Determine the (X, Y) coordinate at the center of the cell enclosing the given text.  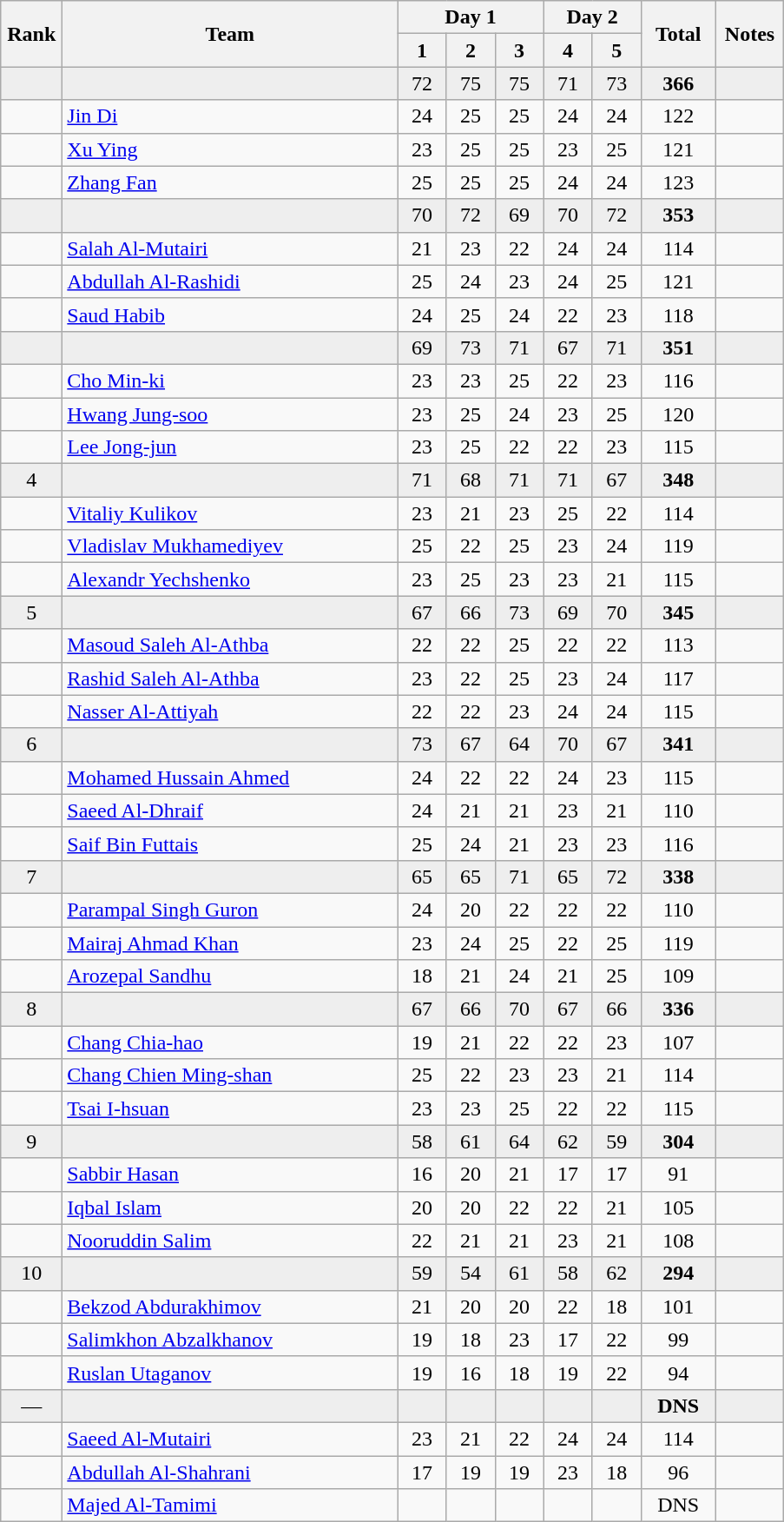
101 (678, 1307)
Alexandr Yechshenko (230, 579)
3 (519, 50)
Masoud Saleh Al-Athba (230, 645)
Day 1 (471, 17)
123 (678, 182)
118 (678, 314)
Chang Chia-hao (230, 1042)
Ruslan Utaganov (230, 1373)
Zhang Fan (230, 182)
366 (678, 83)
Nasser Al-Attiyah (230, 711)
Majed Al-Tamimi (230, 1505)
Saud Habib (230, 314)
Tsai I-hsuan (230, 1108)
9 (31, 1141)
Hwang Jung-soo (230, 414)
8 (31, 1009)
Nooruddin Salim (230, 1241)
Salimkhon Abzalkhanov (230, 1340)
Iqbal Islam (230, 1208)
117 (678, 678)
91 (678, 1175)
Abdullah Al-Rashidi (230, 281)
304 (678, 1141)
Mairaj Ahmad Khan (230, 943)
Arozepal Sandhu (230, 976)
— (31, 1406)
Salah Al-Mutairi (230, 248)
348 (678, 480)
Saeed Al-Mutairi (230, 1439)
Cho Min-ki (230, 380)
Vladislav Mukhamediyev (230, 546)
7 (31, 877)
105 (678, 1208)
10 (31, 1274)
Chang Chien Ming-shan (230, 1075)
94 (678, 1373)
Team (230, 34)
1 (422, 50)
Bekzod Abdurakhimov (230, 1307)
294 (678, 1274)
338 (678, 877)
108 (678, 1241)
Rank (31, 34)
113 (678, 645)
345 (678, 612)
336 (678, 1009)
353 (678, 215)
Mohamed Hussain Ahmed (230, 778)
Lee Jong-jun (230, 447)
120 (678, 414)
341 (678, 744)
Total (678, 34)
107 (678, 1042)
54 (471, 1274)
6 (31, 744)
Sabbir Hasan (230, 1175)
Vitaliy Kulikov (230, 513)
Xu Ying (230, 149)
2 (471, 50)
Day 2 (592, 17)
Saeed Al-Dhraif (230, 811)
Abdullah Al-Shahrani (230, 1472)
Rashid Saleh Al-Athba (230, 678)
Jin Di (230, 116)
351 (678, 347)
96 (678, 1472)
Saif Bin Futtais (230, 844)
Parampal Singh Guron (230, 910)
Notes (750, 34)
122 (678, 116)
99 (678, 1340)
109 (678, 976)
68 (471, 480)
